Extract the [X, Y] coordinate from the center of the cell holding the provided text.  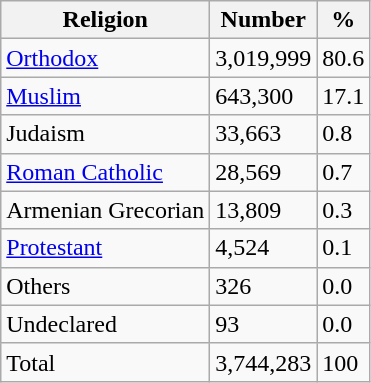
Total [106, 362]
3,744,283 [264, 362]
28,569 [264, 172]
Muslim [106, 96]
326 [264, 286]
33,663 [264, 134]
Protestant [106, 248]
Orthodox [106, 58]
Religion [106, 20]
% [344, 20]
Judaism [106, 134]
Undeclared [106, 324]
643,300 [264, 96]
3,019,999 [264, 58]
0.7 [344, 172]
Armenian Grecorian [106, 210]
17.1 [344, 96]
0.8 [344, 134]
Others [106, 286]
80.6 [344, 58]
100 [344, 362]
13,809 [264, 210]
93 [264, 324]
4,524 [264, 248]
Number [264, 20]
0.3 [344, 210]
0.1 [344, 248]
Roman Catholic [106, 172]
